Detect which cell encompasses the target text, then output its (X, Y) center coordinate. 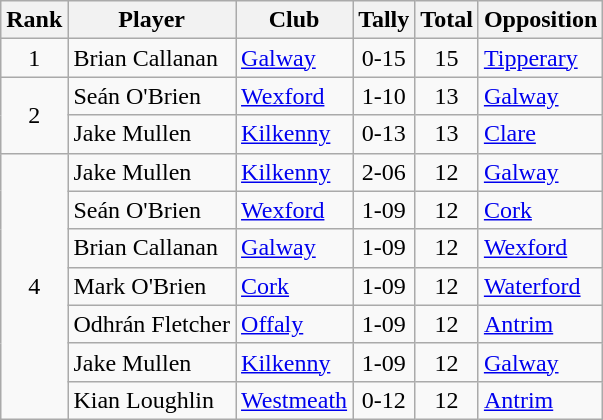
Kian Loughlin (152, 400)
Tally (384, 20)
Offaly (294, 324)
Tipperary (540, 58)
Player (152, 20)
Clare (540, 134)
2-06 (384, 172)
15 (447, 58)
2 (34, 115)
0-15 (384, 58)
Opposition (540, 20)
Odhrán Fletcher (152, 324)
Westmeath (294, 400)
Rank (34, 20)
Waterford (540, 286)
0-12 (384, 400)
1-10 (384, 96)
0-13 (384, 134)
Total (447, 20)
Mark O'Brien (152, 286)
4 (34, 286)
1 (34, 58)
Club (294, 20)
